Output the (x, y) coordinate of the center of the cell containing the given text.  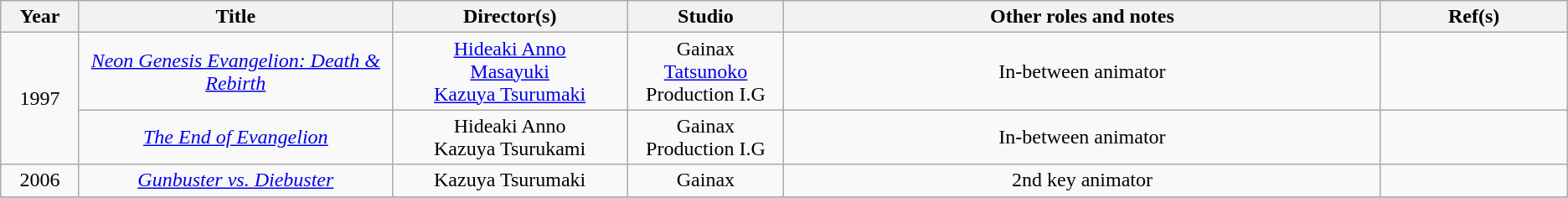
2006 (40, 180)
Hideaki Anno MasayukiKazuya Tsurumaki (509, 71)
Studio (705, 17)
Other roles and notes (1082, 17)
1997 (40, 99)
Hideaki Anno Kazuya Tsurukami (509, 138)
GainaxProduction I.G (705, 138)
Year (40, 17)
Ref(s) (1474, 17)
Gainax (705, 180)
Director(s) (509, 17)
Neon Genesis Evangelion: Death & Rebirth (235, 71)
The End of Evangelion (235, 138)
GainaxTatsunoko Production I.G (705, 71)
Kazuya Tsurumaki (509, 180)
Title (235, 17)
Gunbuster vs. Diebuster (235, 180)
2nd key animator (1082, 180)
